Pinpoint the cell where the given text exists, returning its [X, Y] midpoint coordinate. 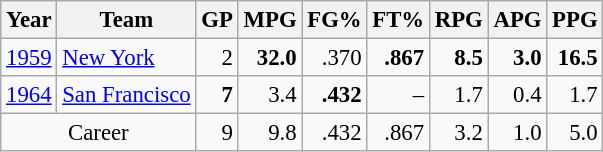
5.0 [575, 133]
Team [126, 20]
RPG [458, 20]
1964 [29, 95]
PPG [575, 20]
FG% [334, 20]
1959 [29, 58]
2 [217, 58]
APG [518, 20]
16.5 [575, 58]
GP [217, 20]
3.0 [518, 58]
8.5 [458, 58]
.370 [334, 58]
MPG [270, 20]
7 [217, 95]
32.0 [270, 58]
3.4 [270, 95]
9 [217, 133]
0.4 [518, 95]
– [398, 95]
Career [98, 133]
9.8 [270, 133]
FT% [398, 20]
3.2 [458, 133]
San Francisco [126, 95]
1.0 [518, 133]
New York [126, 58]
Year [29, 20]
